Return the (X, Y) coordinate for the center point of the cell that contains the specified text.  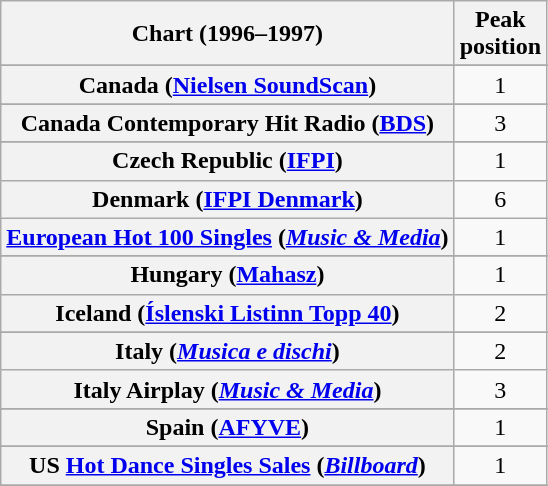
Chart (1996–1997) (228, 34)
6 (500, 199)
European Hot 100 Singles (Music & Media) (228, 237)
Italy Airplay (Music & Media) (228, 389)
Hungary (Mahasz) (228, 275)
Italy (Musica e dischi) (228, 351)
Canada (Nielsen SoundScan) (228, 85)
Spain (AFYVE) (228, 427)
Czech Republic (IFPI) (228, 161)
Denmark (IFPI Denmark) (228, 199)
Peakposition (500, 34)
Iceland (Íslenski Listinn Topp 40) (228, 313)
Canada Contemporary Hit Radio (BDS) (228, 123)
US Hot Dance Singles Sales (Billboard) (228, 465)
